Pinpoint the cell where the given text exists, returning its [X, Y] midpoint coordinate. 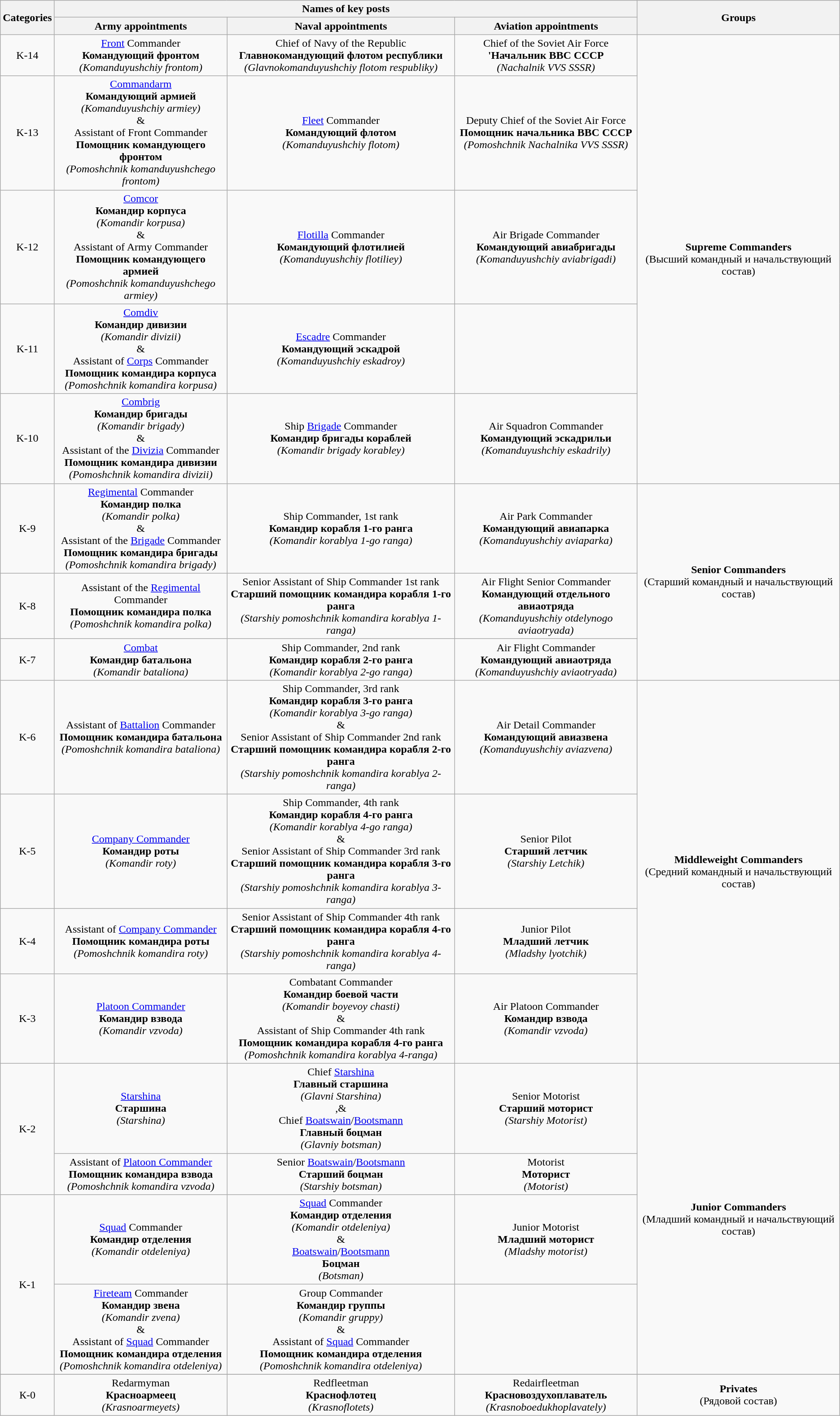
Junior Сommanders(Младший командный и начальствующий состав) [739, 1219]
Middleweight Commanders(Средний командный и начальствующий состав) [739, 872]
Senior Assistant of Ship Commander 1st rankСтарший помощник командира корабля 1-го ранга(Starshiy pomoshchnik komandira korablya 1-ranga) [341, 606]
K-8 [27, 606]
K-12 [27, 247]
K-4 [27, 941]
K-7 [27, 659]
Names of key posts [346, 9]
Assistant of Company CommanderПомощник командира роты(Pomoshchnik komandira roty) [141, 941]
Junior Motorist Младший моторист (Mladshy motorist) [546, 1240]
Air Brigade CommanderКомандующий авиабригады (Komanduyushchiy aviabrigadi) [546, 247]
Air Flight Commander Командующий авиаотряда (Komanduyushchiy aviaotryada) [546, 659]
K-1 [27, 1284]
K-10 [27, 438]
Air Flight Senior Commander Командующий отдельного авиаотряда (Komanduyushchiy otdelynogo aviaotryada) [546, 606]
StarshinaСтаршина(Starshina) [141, 1109]
K-6 [27, 737]
Squad CommanderКомандир отделения(Komandir otdeleniya)&Boatswain/BootsmannБоцман(Botsman) [341, 1240]
Ship Brigade CommanderКомандир бригады кораблей(Komandir brigady korabley) [341, 438]
Chief of the Soviet Air Force'Hачальник BBC CCCP (Nachalnik VVS SSSR) [546, 55]
Assistant of Platoon CommanderПомощник командира взвода(Pomoshchnik komandira vzvoda) [141, 1174]
Categories [27, 18]
CombrigКомандир бригады(Komandir brigady)&Assistant of the Divizia CommanderПомощник командира дивизии (Pomoshchnik komandira divizii) [141, 438]
RedairfleetmanКрасновоздухоплаватель(Krasnoboedukhoplavately) [546, 1395]
Deputy Chief of the Soviet Air Force Помощник начальника BBC CCCP (Pomoshchnik Nachalnika VVS SSSR) [546, 133]
Motorist Mоторист (Motorist) [546, 1174]
Front CommanderКомандующий фронтом(Komanduyushchiy frontom) [141, 55]
RedarmymanКрасноармеец(Krasnoarmeyets) [141, 1395]
Assistant of the Regimental CommanderПомощник командира полка(Pomoshchnik komandira polka) [141, 606]
Chief of Navy of the RepublicГлавнокомандующий флотом республики(Glavnokomanduyushchiy flotom respubliky) [341, 55]
ComdivКомандир дивизии(Komandir divizii)&Assistant of Corps Commander Помощник командира корпуса (Pomoshchnik komandira korpusa) [141, 349]
Escadre CommanderКомандующий эскадрой(Komanduyushchiy eskadroy) [341, 349]
Senior Motorist Старший моторист (Starshiy Motorist) [546, 1109]
Senior Commanders(Старший командный и начальствующий состав) [739, 582]
Group CommanderКомандир группы(Komandir gruppy)&Assistant of Squad CommanderПомощник командира отделения(Pomoshchnik komandira otdeleniya) [341, 1329]
Air Detail Commander Командующий авиазвена (Komanduyushchiy aviazvena) [546, 737]
K-11 [27, 349]
Fleet CommanderКомандующий флотом(Komanduyushchiy flotom) [341, 133]
K-13 [27, 133]
Naval appointments [341, 26]
Assistant of Battalion CommanderПомощник командира батальона(Pomoshchnik komandira bataliona) [141, 737]
CombatКомандир батальона(Komandir bataliona) [141, 659]
Platoon CommanderКомандир взвода(Komandir vzvoda) [141, 1019]
Air Park Commander Командующий авиапарка (Komanduyushchiy aviaparka) [546, 528]
Senior Assistant of Ship Commander 4th rankСтарший помощник командира корабля 4-го ранга(Starshiy pomoshchnik komandira korablya 4-ranga) [341, 941]
Ship Commander, 1st rankКомандир корабля 1-го ранга(Komandir korablya 1-go ranga) [341, 528]
Junior Pilot Младший летчик (Mladshy lyotchik) [546, 941]
Army appointments [141, 26]
CommandarmКомандующий армией(Komanduyushchiy armiey)&Assistant of Front CommanderПомощник командующего фронтом (Pomoshchnik komanduyushchego frontom) [141, 133]
RedfleetmanКраснофлотец(Krasnoflotets) [341, 1395]
Senior Boatswain/BootsmannСтарший боцман(Starshiy botsman) [341, 1174]
Flotilla CommanderКомандующий флотилией(Komanduyushchiy flotiliey) [341, 247]
Aviation appointments [546, 26]
Regimental CommanderКомандир полка(Komandir polka)&Assistant of the Brigade CommanderПомощник командира бригады(Pomoshchnik komandira brigady) [141, 528]
Privates(Рядовой состав) [739, 1395]
Groups [739, 18]
Senior Pilot Старший летчик (Starshiy Letchik) [546, 851]
K-14 [27, 55]
K-5 [27, 851]
K-2 [27, 1129]
ComcorКомандир корпуса(Komandir korpusa)&Assistant of Army CommanderПомощник командующего армией(Pomoshchnik komanduyushchego armiey) [141, 247]
Squad CommanderКомандир отделения(Komandir otdeleniya) [141, 1240]
К-0 [27, 1395]
Company CommanderКомандир роты(Komandir roty) [141, 851]
Supreme Commanders(Высший командный и начальствующий состав) [739, 259]
K-9 [27, 528]
Air Platoon Commander Командир взвода (Komandir vzvoda) [546, 1019]
Ship Commander, 2nd rankКомандир корабля 2-го ранга(Komandir korablya 2-go ranga) [341, 659]
K-3 [27, 1019]
Chief StarshinaГлавный cтаршина(Glavni Starshina),&Chief Boatswain/BootsmannГлавный боцман(Glavniy botsman) [341, 1109]
Air Squadron Commander Командующий эскадрильи (Komanduyushchiy eskadrily) [546, 438]
Fireteam CommanderКомандир звена(Komandir zvena)&Assistant of Squad CommanderПомощник командира отделения(Pomoshchnik komandira otdeleniya) [141, 1329]
